Detect which cell encompasses the target text, then output its [x, y] center coordinate. 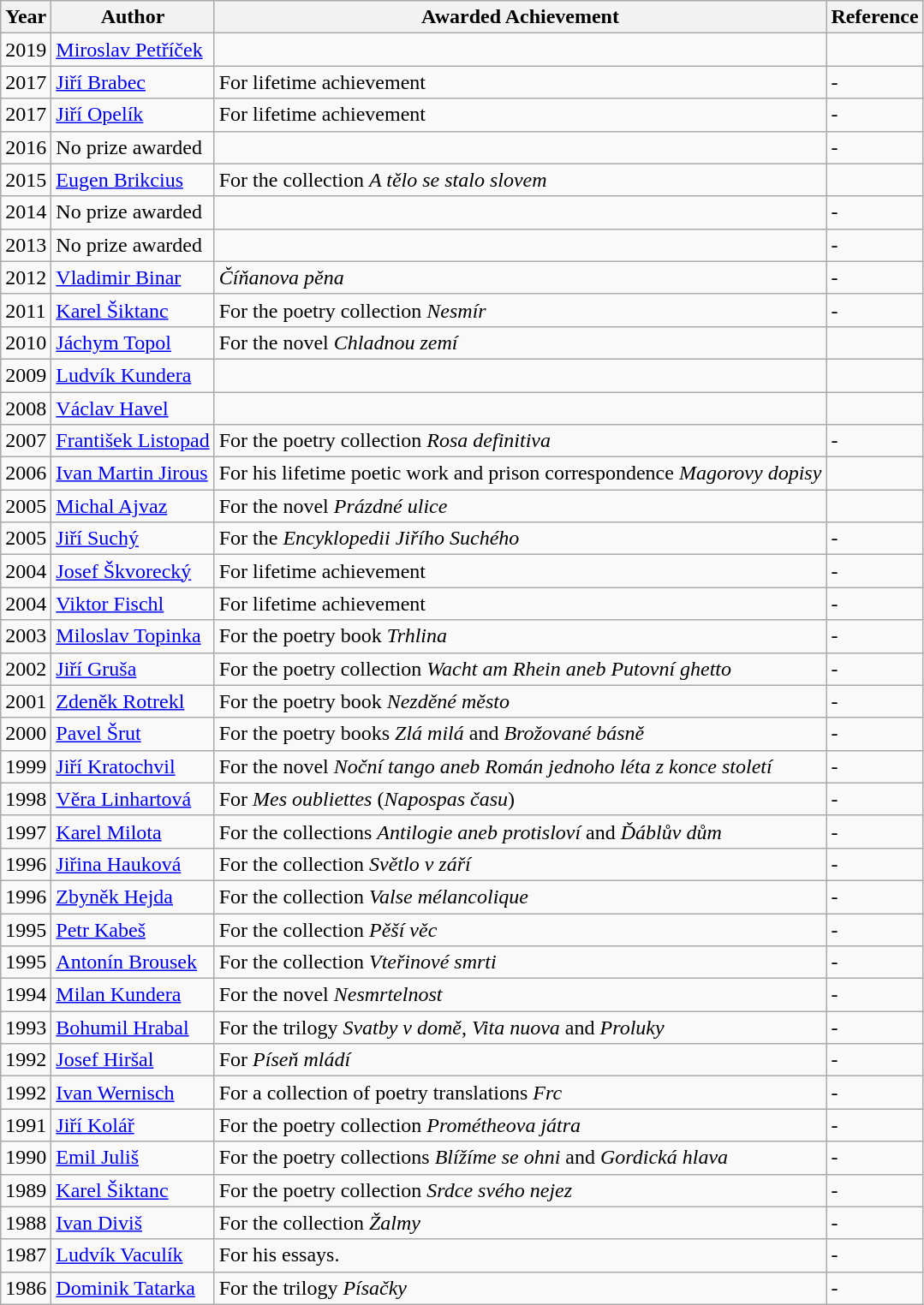
1990 [26, 1158]
Jiří Opelík [133, 115]
2001 [26, 701]
Pavel Šrut [133, 734]
Ivan Wernisch [133, 1093]
Antonín Brousek [133, 962]
1987 [26, 1255]
For Mes oubliettes (Napospas času) [521, 799]
For the novel Chladnou zemí [521, 343]
Jiřina Hauková [133, 864]
2006 [26, 474]
For a collection of poetry translations Frc [521, 1093]
Bohumil Hrabal [133, 1028]
2007 [26, 441]
For the poetry collection Rosa definitiva [521, 441]
1993 [26, 1028]
Ivan Diviš [133, 1223]
For the trilogy Písačky [521, 1288]
2003 [26, 636]
For the collection Vteřinové smrti [521, 962]
For his lifetime poetic work and prison correspondence Magorovy dopisy [521, 474]
For the trilogy Svatby v domě, Vita nuova and Proluky [521, 1028]
For the novel Prázdné ulice [521, 506]
For the collection Žalmy [521, 1223]
Josef Škvorecký [133, 571]
For the poetry collection Prométheova játra [521, 1125]
Zdeněk Rotrekl [133, 701]
Jiří Kolář [133, 1125]
2016 [26, 147]
2011 [26, 310]
Awarded Achievement [521, 17]
For the poetry books Zlá milá and Brožované básně [521, 734]
Miroslav Petříček [133, 50]
Eugen Brikcius [133, 180]
Číňanova pěna [521, 277]
Josef Hiršal [133, 1060]
Jiří Kratochvil [133, 766]
Miloslav Topinka [133, 636]
2015 [26, 180]
Petr Kabeš [133, 929]
2012 [26, 277]
Ludvík Kundera [133, 375]
Jáchym Topol [133, 343]
For the poetry collection Nesmír [521, 310]
2002 [26, 669]
For Píseň mládí [521, 1060]
2010 [26, 343]
For the poetry book Nezděné město [521, 701]
For the Encyklopedii Jiřího Suchého [521, 539]
Jiří Gruša [133, 669]
For the poetry collection Srdce svého nejez [521, 1190]
2019 [26, 50]
1999 [26, 766]
2013 [26, 245]
1994 [26, 995]
2008 [26, 408]
Year [26, 17]
1988 [26, 1223]
2014 [26, 212]
For the poetry book Trhlina [521, 636]
For the collection A tělo se stalo slovem [521, 180]
For the poetry collections Blížíme se ohni and Gordická hlava [521, 1158]
For the poetry collection Wacht am Rhein aneb Putovní ghetto [521, 669]
Ludvík Vaculík [133, 1255]
2009 [26, 375]
Věra Linhartová [133, 799]
Vladimir Binar [133, 277]
Viktor Fischl [133, 604]
Zbyněk Hejda [133, 897]
Jiří Suchý [133, 539]
Author [133, 17]
Milan Kundera [133, 995]
Jiří Brabec [133, 82]
For the novel Nesmrtelnost [521, 995]
For his essays. [521, 1255]
Reference [875, 17]
2000 [26, 734]
Karel Milota [133, 831]
For the collection Valse mélancolique [521, 897]
František Listopad [133, 441]
1991 [26, 1125]
Dominik Tatarka [133, 1288]
1998 [26, 799]
For the collection Světlo v září [521, 864]
1989 [26, 1190]
Václav Havel [133, 408]
For the collections Antilogie aneb protisloví and Ďáblův dům [521, 831]
1997 [26, 831]
Michal Ajvaz [133, 506]
Emil Juliš [133, 1158]
Ivan Martin Jirous [133, 474]
1986 [26, 1288]
For the novel Noční tango aneb Román jednoho léta z konce století [521, 766]
For the collection Pěší věc [521, 929]
